Locate the cell with the specified text and output its (X, Y) center coordinate. 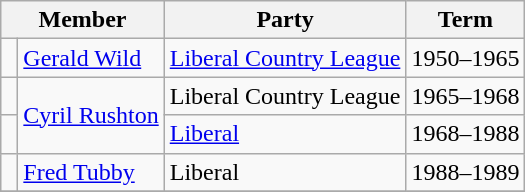
1965–1968 (466, 96)
Gerald Wild (91, 58)
Cyril Rushton (91, 115)
Party (285, 20)
1988–1989 (466, 172)
Term (466, 20)
1968–1988 (466, 134)
Fred Tubby (91, 172)
1950–1965 (466, 58)
Member (82, 20)
